Pinpoint the cell where the given text exists, returning its [X, Y] midpoint coordinate. 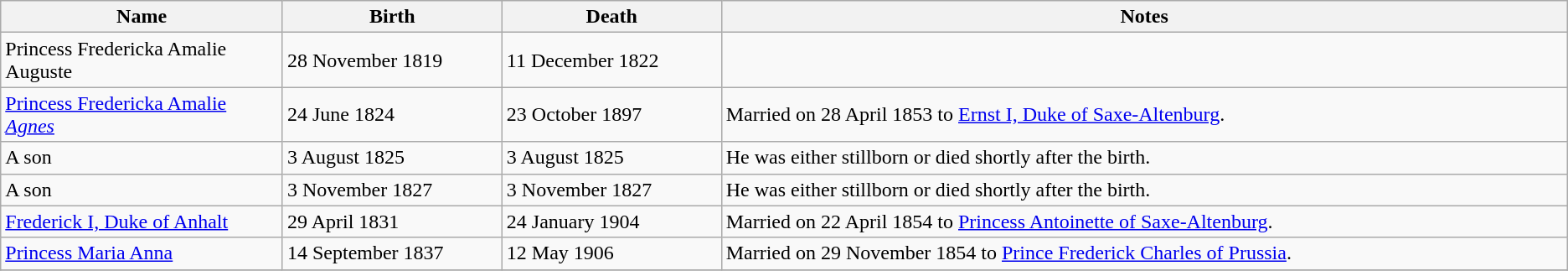
Married on 28 April 1853 to Ernst I, Duke of Saxe-Altenburg. [1144, 114]
Birth [392, 17]
Princess Maria Anna [142, 253]
24 June 1824 [392, 114]
Princess Fredericka Amalie Agnes [142, 114]
12 May 1906 [611, 253]
Married on 22 April 1854 to Princess Antoinette of Saxe-Altenburg. [1144, 221]
11 December 1822 [611, 60]
28 November 1819 [392, 60]
24 January 1904 [611, 221]
29 April 1831 [392, 221]
14 September 1837 [392, 253]
Married on 29 November 1854 to Prince Frederick Charles of Prussia. [1144, 253]
Death [611, 17]
Notes [1144, 17]
23 October 1897 [611, 114]
Name [142, 17]
Princess Fredericka Amalie Auguste [142, 60]
Frederick I, Duke of Anhalt [142, 221]
